Output the [X, Y] coordinate of the center of the cell containing the given text.  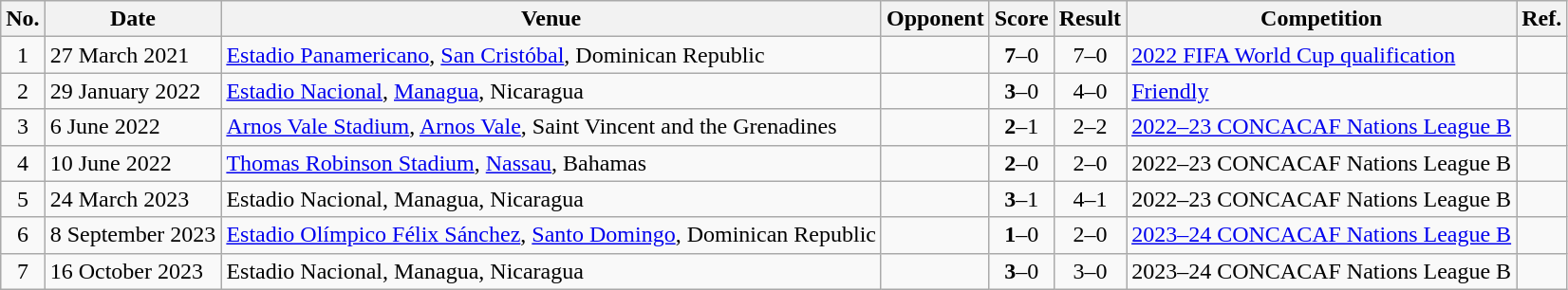
6 June 2022 [133, 127]
2–1 [1021, 127]
8 September 2023 [133, 235]
27 March 2021 [133, 55]
6 [23, 235]
16 October 2023 [133, 271]
4–1 [1090, 199]
4–0 [1090, 91]
Estadio Olímpico Félix Sánchez, Santo Domingo, Dominican Republic [551, 235]
Arnos Vale Stadium, Arnos Vale, Saint Vincent and the Grenadines [551, 127]
Estadio Panamericano, San Cristóbal, Dominican Republic [551, 55]
Venue [551, 19]
No. [23, 19]
Ref. [1541, 19]
4 [23, 163]
3 [23, 127]
Competition [1321, 19]
Result [1090, 19]
1 [23, 55]
2022 FIFA World Cup qualification [1321, 55]
Thomas Robinson Stadium, Nassau, Bahamas [551, 163]
5 [23, 199]
10 June 2022 [133, 163]
Opponent [935, 19]
7 [23, 271]
Score [1021, 19]
2–2 [1090, 127]
29 January 2022 [133, 91]
2 [23, 91]
24 March 2023 [133, 199]
3–1 [1021, 199]
1–0 [1021, 235]
Friendly [1321, 91]
Date [133, 19]
